For the text-containing cell, return its midpoint in (X, Y) coordinate format. 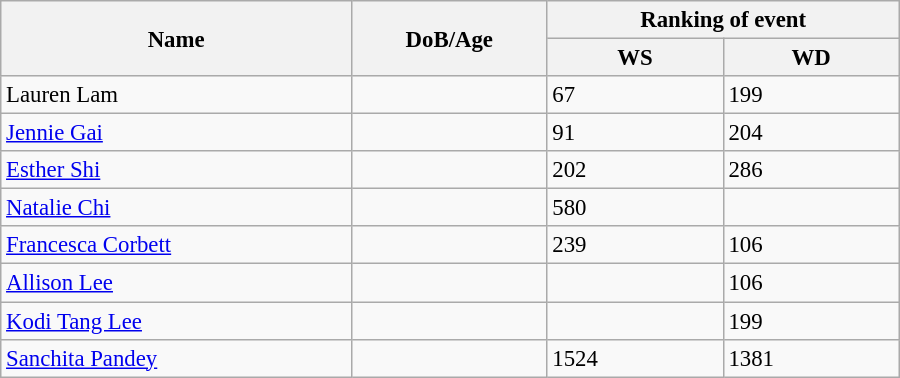
580 (635, 208)
Name (176, 38)
Sanchita Pandey (176, 358)
Allison Lee (176, 283)
Esther Shi (176, 170)
67 (635, 95)
91 (635, 133)
239 (635, 245)
Jennie Gai (176, 133)
Ranking of event (723, 20)
202 (635, 170)
1381 (811, 358)
Lauren Lam (176, 95)
Natalie Chi (176, 208)
1524 (635, 358)
Kodi Tang Lee (176, 321)
204 (811, 133)
DoB/Age (450, 38)
WD (811, 58)
WS (635, 58)
Francesca Corbett (176, 245)
286 (811, 170)
